Pinpoint the cell where the given text exists, returning its (X, Y) midpoint coordinate. 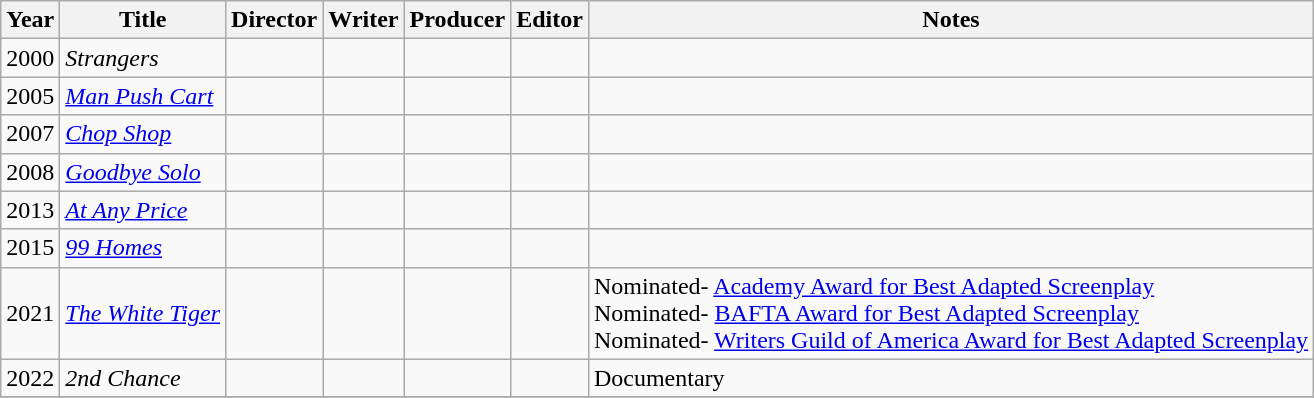
2005 (30, 96)
Notes (950, 20)
At Any Price (143, 210)
2007 (30, 134)
99 Homes (143, 248)
Editor (550, 20)
Producer (458, 20)
2008 (30, 172)
Writer (364, 20)
2015 (30, 248)
2nd Chance (143, 378)
Title (143, 20)
2000 (30, 58)
2021 (30, 313)
Director (274, 20)
Year (30, 20)
2013 (30, 210)
2022 (30, 378)
Chop Shop (143, 134)
Goodbye Solo (143, 172)
Man Push Cart (143, 96)
The White Tiger (143, 313)
Strangers (143, 58)
Documentary (950, 378)
